Scan for the cell matching the given text and deliver its (X, Y) coordinate at center. 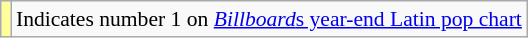
Indicates number 1 on Billboards year-end Latin pop chart (269, 19)
